Extract the (x, y) coordinate from the center of the cell holding the provided text.  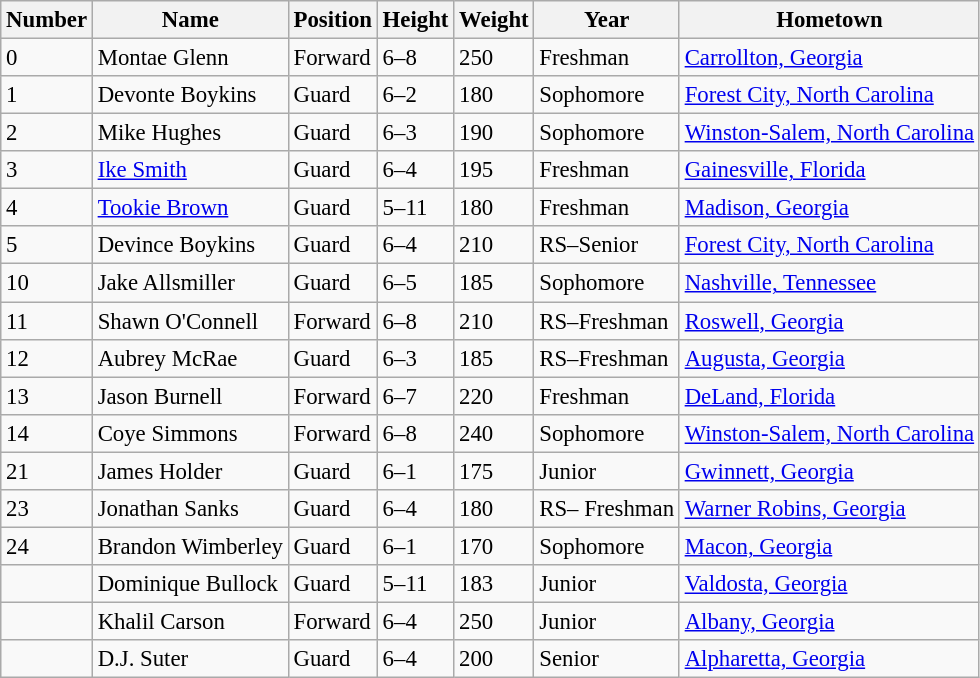
Hometown (829, 20)
24 (47, 546)
21 (47, 471)
Coye Simmons (190, 433)
Weight (494, 20)
Jake Allsmiller (190, 283)
Augusta, Georgia (829, 358)
3 (47, 170)
12 (47, 358)
Brandon Wimberley (190, 546)
James Holder (190, 471)
Shawn O'Connell (190, 321)
Mike Hughes (190, 133)
Year (606, 20)
Senior (606, 659)
Jason Burnell (190, 396)
Height (415, 20)
Khalil Carson (190, 621)
Position (332, 20)
Jonathan Sanks (190, 509)
13 (47, 396)
Devonte Boykins (190, 95)
11 (47, 321)
14 (47, 433)
23 (47, 509)
0 (47, 58)
Madison, Georgia (829, 208)
10 (47, 283)
Alpharetta, Georgia (829, 659)
Ike Smith (190, 170)
Gwinnett, Georgia (829, 471)
Macon, Georgia (829, 546)
4 (47, 208)
200 (494, 659)
Roswell, Georgia (829, 321)
2 (47, 133)
Number (47, 20)
DeLand, Florida (829, 396)
Aubrey McRae (190, 358)
1 (47, 95)
Carrollton, Georgia (829, 58)
175 (494, 471)
170 (494, 546)
Tookie Brown (190, 208)
Warner Robins, Georgia (829, 509)
Devince Boykins (190, 245)
6–2 (415, 95)
183 (494, 584)
190 (494, 133)
5 (47, 245)
RS– Freshman (606, 509)
RS–Senior (606, 245)
Dominique Bullock (190, 584)
6–7 (415, 396)
Name (190, 20)
Gainesville, Florida (829, 170)
Albany, Georgia (829, 621)
195 (494, 170)
D.J. Suter (190, 659)
240 (494, 433)
Nashville, Tennessee (829, 283)
220 (494, 396)
Valdosta, Georgia (829, 584)
6–5 (415, 283)
Montae Glenn (190, 58)
